Detect which cell encompasses the target text, then output its (X, Y) center coordinate. 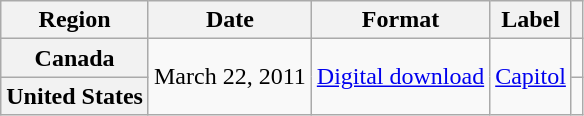
Capitol (531, 77)
United States (75, 96)
Region (75, 20)
Canada (75, 58)
Date (230, 20)
March 22, 2011 (230, 77)
Format (400, 20)
Label (531, 20)
Digital download (400, 77)
